Identify which cell holds the provided text, then report its (x, y) central coordinate. 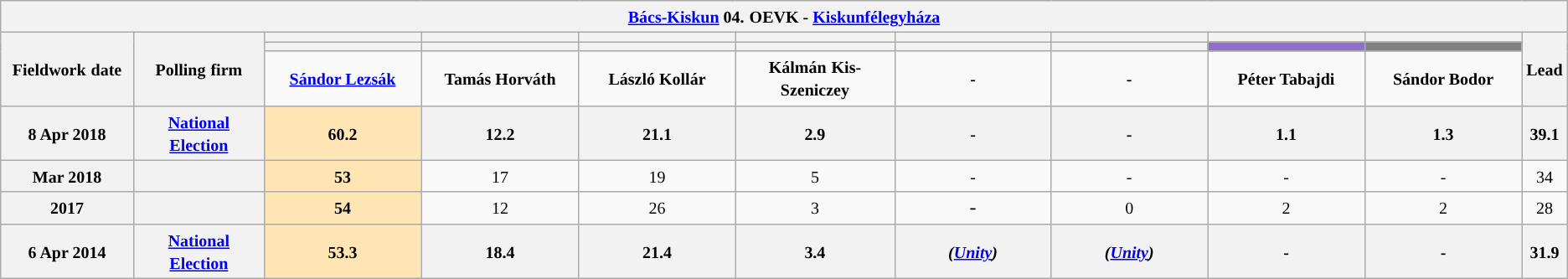
3 (816, 208)
53.3 (342, 251)
21.1 (657, 132)
34 (1545, 176)
Sándor Bodor (1442, 79)
Bács-Kiskun 04. OEVK - Kiskunfélegyháza (784, 17)
1.3 (1442, 132)
54 (342, 208)
2.9 (816, 132)
Lead (1545, 69)
5 (816, 176)
Tamás Horváth (501, 79)
17 (501, 176)
László Kollár (657, 79)
Sándor Lezsák (342, 79)
2017 (67, 208)
19 (657, 176)
6 Apr 2014 (67, 251)
Péter Tabajdi (1287, 79)
53 (342, 176)
21.4 (657, 251)
39.1 (1545, 132)
12.2 (501, 132)
Mar 2018 (67, 176)
0 (1129, 208)
26 (657, 208)
Polling firm (199, 69)
Fieldwork date (67, 69)
18.4 (501, 251)
28 (1545, 208)
60.2 (342, 132)
3.4 (816, 251)
8 Apr 2018 (67, 132)
1.1 (1287, 132)
12 (501, 208)
31.9 (1545, 251)
Kálmán Kis-Szeniczey (816, 79)
